Return (x, y) of the center of cell containing provided text 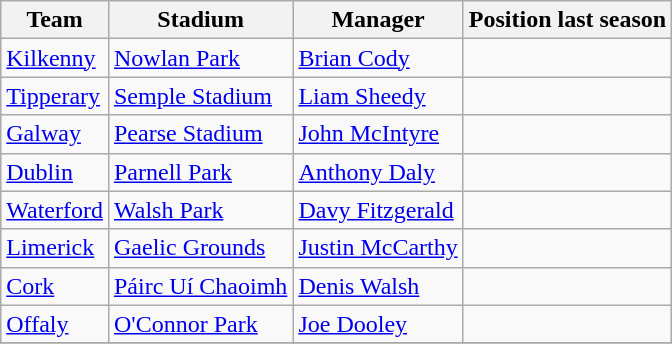
Páirc Uí Chaoimh (200, 286)
John McIntyre (378, 134)
Walsh Park (200, 210)
Anthony Daly (378, 172)
Parnell Park (200, 172)
Stadium (200, 20)
Waterford (55, 210)
Kilkenny (55, 58)
Tipperary (55, 96)
Davy Fitzgerald (378, 210)
Liam Sheedy (378, 96)
Dublin (55, 172)
Offaly (55, 324)
Limerick (55, 248)
Team (55, 20)
Denis Walsh (378, 286)
Nowlan Park (200, 58)
Justin McCarthy (378, 248)
Joe Dooley (378, 324)
Cork (55, 286)
Manager (378, 20)
Brian Cody (378, 58)
Semple Stadium (200, 96)
Pearse Stadium (200, 134)
Position last season (567, 20)
Gaelic Grounds (200, 248)
O'Connor Park (200, 324)
Galway (55, 134)
